Return the (x, y) coordinate for the center point of the cell that contains the specified text.  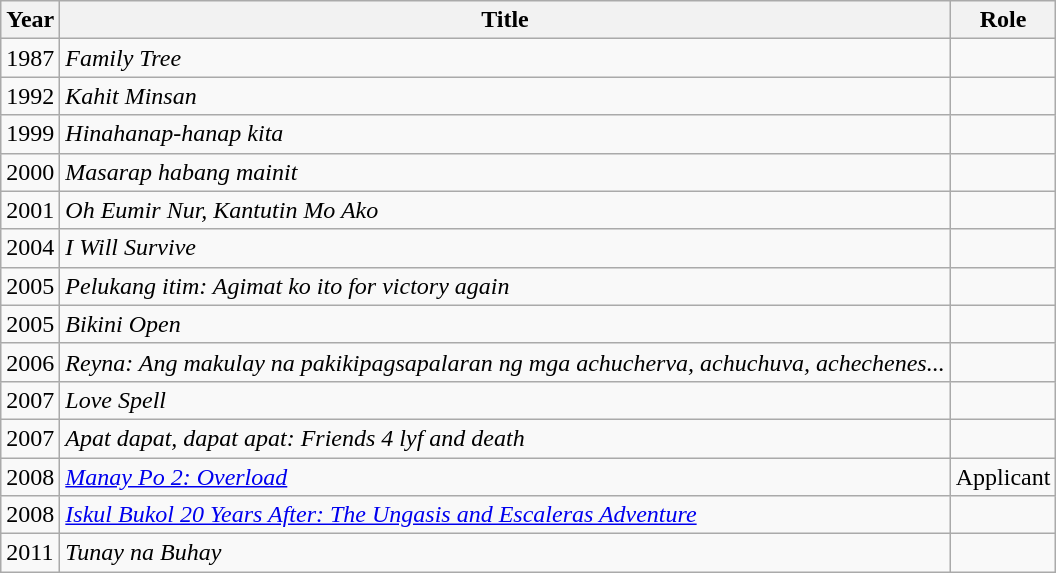
Pelukang itim: Agimat ko ito for victory again (505, 286)
Iskul Bukol 20 Years After: The Ungasis and Escaleras Adventure (505, 515)
I Will Survive (505, 248)
Hinahanap-hanap kita (505, 134)
1987 (30, 58)
Year (30, 20)
Family Tree (505, 58)
Role (1003, 20)
Bikini Open (505, 324)
Manay Po 2: Overload (505, 477)
Tunay na Buhay (505, 553)
Kahit Minsan (505, 96)
Oh Eumir Nur, Kantutin Mo Ako (505, 210)
1992 (30, 96)
Applicant (1003, 477)
2006 (30, 362)
2011 (30, 553)
Title (505, 20)
Masarap habang mainit (505, 172)
Reyna: Ang makulay na pakikipagsapalaran ng mga achucherva, achuchuva, achechenes... (505, 362)
2000 (30, 172)
2001 (30, 210)
Love Spell (505, 400)
2004 (30, 248)
Apat dapat, dapat apat: Friends 4 lyf and death (505, 438)
1999 (30, 134)
